Output the (x, y) coordinate of the center of the cell containing the given text.  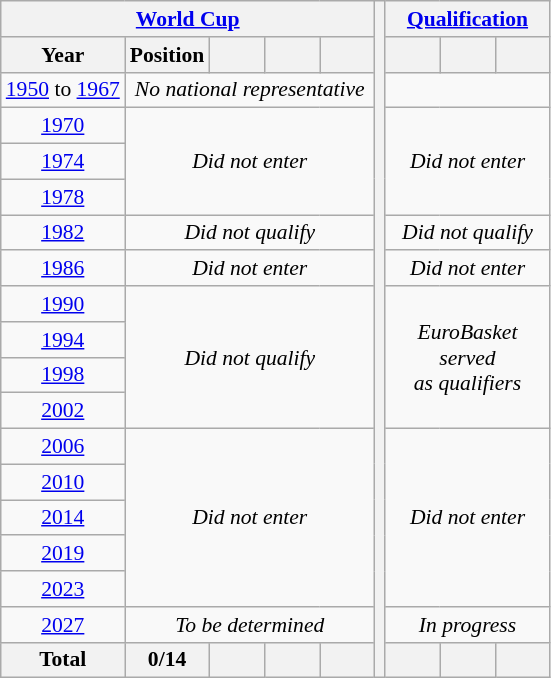
1990 (63, 304)
2014 (63, 518)
1982 (63, 233)
World Cup (188, 19)
Total (63, 660)
1998 (63, 375)
Year (63, 55)
1978 (63, 197)
EuroBasket servedas qualifiers (468, 357)
1974 (63, 162)
Position (167, 55)
1994 (63, 340)
2006 (63, 447)
No national representative (250, 90)
To be determined (250, 625)
1970 (63, 126)
0/14 (167, 660)
Qualification (468, 19)
2010 (63, 482)
2027 (63, 625)
1986 (63, 269)
2019 (63, 554)
2002 (63, 411)
1950 to 1967 (63, 90)
In progress (468, 625)
2023 (63, 589)
